Provide the [X, Y] coordinate of the cell's center where the given text is located.  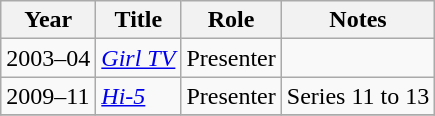
Year [48, 20]
Role [231, 20]
Girl TV [138, 58]
Hi-5 [138, 96]
2009–11 [48, 96]
Series 11 to 13 [358, 96]
Title [138, 20]
2003–04 [48, 58]
Notes [358, 20]
